Capture the cell that displays the provided text and extract its [x, y] central coordinate. 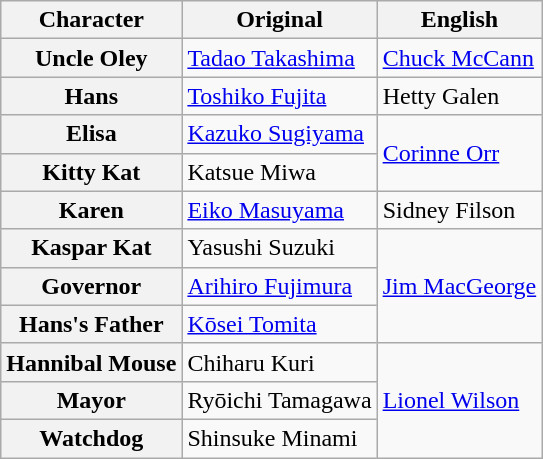
Eiko Masuyama [280, 210]
Ryōichi Tamagawa [280, 400]
Shinsuke Minami [280, 438]
Lionel Wilson [460, 400]
Katsue Miwa [280, 172]
Watchdog [92, 438]
Toshiko Fujita [280, 96]
Hannibal Mouse [92, 362]
Kitty Kat [92, 172]
Sidney Filson [460, 210]
Kōsei Tomita [280, 324]
Tadao Takashima [280, 58]
Chuck McCann [460, 58]
Hetty Galen [460, 96]
Kaspar Kat [92, 248]
Chiharu Kuri [280, 362]
English [460, 20]
Corinne Orr [460, 153]
Yasushi Suzuki [280, 248]
Hans's Father [92, 324]
Governor [92, 286]
Kazuko Sugiyama [280, 134]
Elisa [92, 134]
Mayor [92, 400]
Original [280, 20]
Arihiro Fujimura [280, 286]
Character [92, 20]
Uncle Oley [92, 58]
Jim MacGeorge [460, 286]
Hans [92, 96]
Karen [92, 210]
